Return (x, y) of the center of cell containing provided text 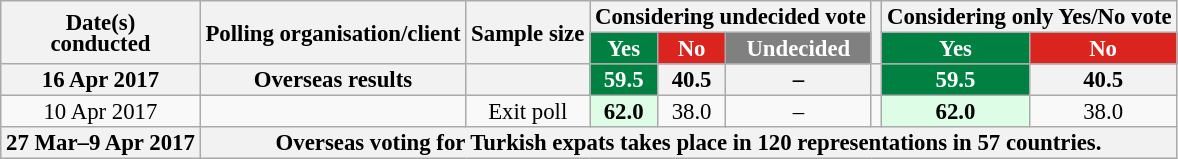
27 Mar–9 Apr 2017 (100, 143)
Considering only Yes/No vote (1030, 17)
10 Apr 2017 (100, 112)
Overseas results (333, 80)
Overseas voting for Turkish expats takes place in 120 representations in 57 countries. (688, 143)
Sample size (528, 32)
Considering undecided vote (730, 17)
Date(s)conducted (100, 32)
Exit poll (528, 112)
Undecided (799, 49)
16 Apr 2017 (100, 80)
Polling organisation/client (333, 32)
